Provide the [X, Y] coordinate of the cell's center where the given text is located.  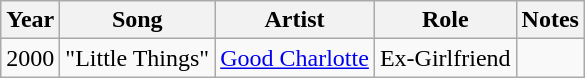
Notes [550, 20]
Song [138, 20]
Artist [295, 20]
Good Charlotte [295, 58]
Role [445, 20]
"Little Things" [138, 58]
Ex-Girlfriend [445, 58]
Year [30, 20]
2000 [30, 58]
